Extract the (X, Y) coordinate from the center of the cell holding the provided text.  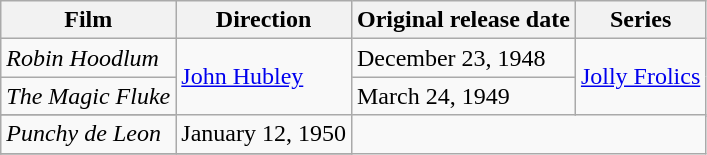
March 24, 1949 (463, 96)
January 12, 1950 (264, 134)
December 23, 1948 (463, 58)
Punchy de Leon (88, 134)
Series (640, 20)
Robin Hoodlum (88, 58)
Jolly Frolics (640, 77)
Original release date (463, 20)
The Magic Fluke (88, 96)
Film (88, 20)
Direction (264, 20)
John Hubley (264, 77)
